Detect which cell encompasses the target text, then output its [X, Y] center coordinate. 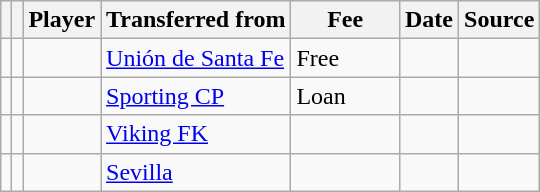
Transferred from [196, 20]
Fee [346, 20]
Date [428, 20]
Unión de Santa Fe [196, 58]
Player [62, 20]
Sporting CP [196, 96]
Viking FK [196, 134]
Sevilla [196, 172]
Loan [346, 96]
Source [500, 20]
Free [346, 58]
